Scan for the cell matching the given text and deliver its [x, y] coordinate at center. 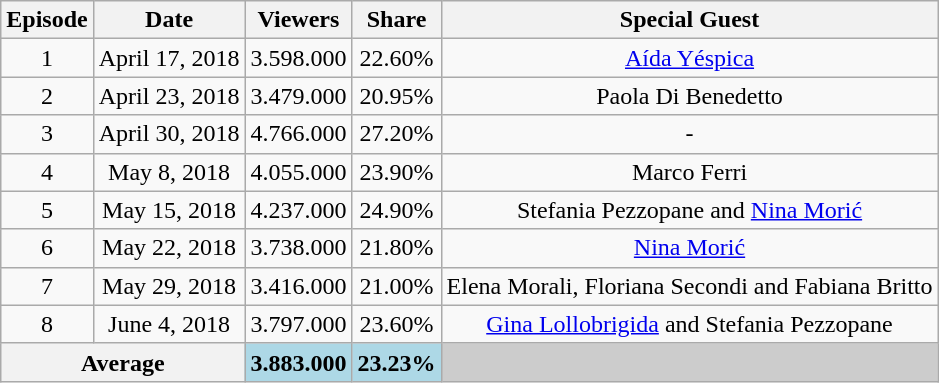
21.80% [396, 248]
3 [47, 134]
Paola Di Benedetto [690, 96]
Special Guest [690, 20]
22.60% [396, 58]
May 8, 2018 [169, 172]
4.237.000 [298, 210]
20.95% [396, 96]
Gina Lollobrigida and Stefania Pezzopane [690, 324]
4 [47, 172]
24.90% [396, 210]
3.416.000 [298, 286]
3.479.000 [298, 96]
1 [47, 58]
Elena Morali, Floriana Secondi and Fabiana Britto [690, 286]
June 4, 2018 [169, 324]
Average [123, 362]
April 30, 2018 [169, 134]
Aída Yéspica [690, 58]
3.883.000 [298, 362]
8 [47, 324]
Share [396, 20]
4.766.000 [298, 134]
23.90% [396, 172]
May 29, 2018 [169, 286]
23.23% [396, 362]
2 [47, 96]
Nina Morić [690, 248]
Marco Ferri [690, 172]
- [690, 134]
27.20% [396, 134]
3.797.000 [298, 324]
21.00% [396, 286]
Viewers [298, 20]
4.055.000 [298, 172]
Episode [47, 20]
7 [47, 286]
5 [47, 210]
3.738.000 [298, 248]
Stefania Pezzopane and Nina Morić [690, 210]
6 [47, 248]
Date [169, 20]
3.598.000 [298, 58]
May 15, 2018 [169, 210]
May 22, 2018 [169, 248]
April 23, 2018 [169, 96]
23.60% [396, 324]
April 17, 2018 [169, 58]
